Determine the [X, Y] coordinate at the center of the cell enclosing the given text.  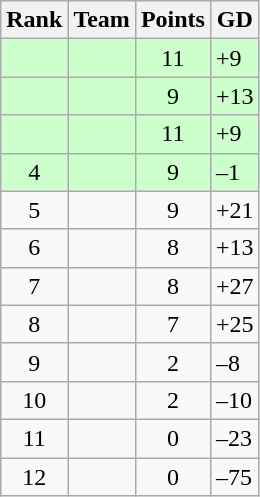
+21 [234, 210]
–1 [234, 172]
–23 [234, 438]
+27 [234, 286]
4 [34, 172]
5 [34, 210]
Team [102, 20]
GD [234, 20]
–8 [234, 362]
Rank [34, 20]
12 [34, 477]
+25 [234, 324]
Points [172, 20]
6 [34, 248]
–10 [234, 400]
–75 [234, 477]
10 [34, 400]
